Identify which cell holds the provided text, then report its [x, y] central coordinate. 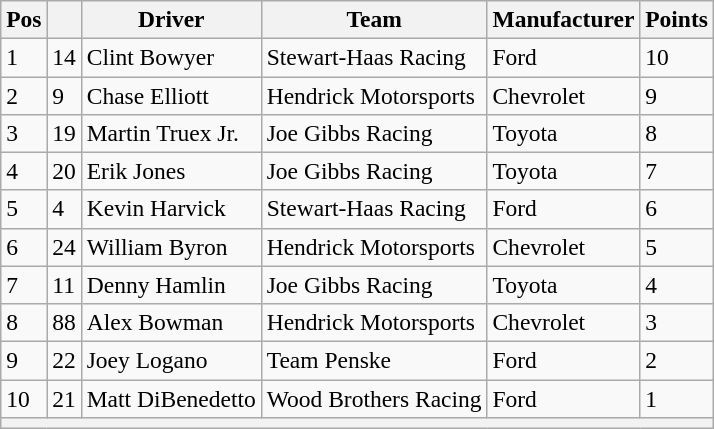
Team [374, 19]
Chase Elliott [171, 95]
Alex Bowman [171, 322]
Driver [171, 19]
11 [64, 285]
19 [64, 133]
20 [64, 171]
Kevin Harvick [171, 209]
21 [64, 398]
24 [64, 247]
William Byron [171, 247]
Denny Hamlin [171, 285]
Martin Truex Jr. [171, 133]
Points [677, 19]
88 [64, 322]
Clint Bowyer [171, 57]
Joey Logano [171, 360]
Manufacturer [564, 19]
Matt DiBenedetto [171, 398]
Team Penske [374, 360]
14 [64, 57]
Erik Jones [171, 171]
22 [64, 360]
Wood Brothers Racing [374, 398]
Pos [24, 19]
